Determine the [X, Y] coordinate at the center of the cell enclosing the given text.  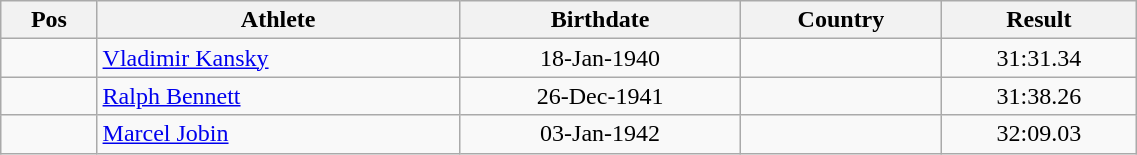
31:31.34 [1039, 58]
Birthdate [600, 20]
Result [1039, 20]
26-Dec-1941 [600, 96]
Athlete [278, 20]
03-Jan-1942 [600, 134]
18-Jan-1940 [600, 58]
31:38.26 [1039, 96]
Country [841, 20]
Ralph Bennett [278, 96]
Vladimir Kansky [278, 58]
Marcel Jobin [278, 134]
Pos [49, 20]
32:09.03 [1039, 134]
